Search for the cell housing the specified text and yield its (X, Y) center coordinate. 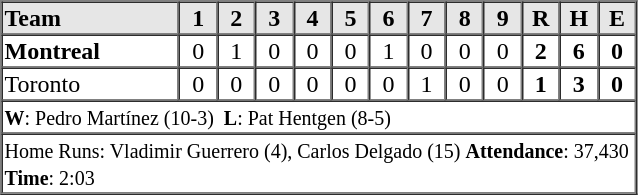
R (541, 18)
9 (503, 18)
Home Runs: Vladimir Guerrero (4), Carlos Delgado (15) Attendance: 37,430 Time: 2:03 (319, 164)
Team (91, 18)
E (617, 18)
Toronto (91, 84)
5 (350, 18)
8 (465, 18)
W: Pedro Martínez (10-3) L: Pat Hentgen (8-5) (319, 116)
4 (312, 18)
7 (427, 18)
H (579, 18)
Montreal (91, 50)
